Provide the [x, y] coordinate of the cell's center where the given text is located.  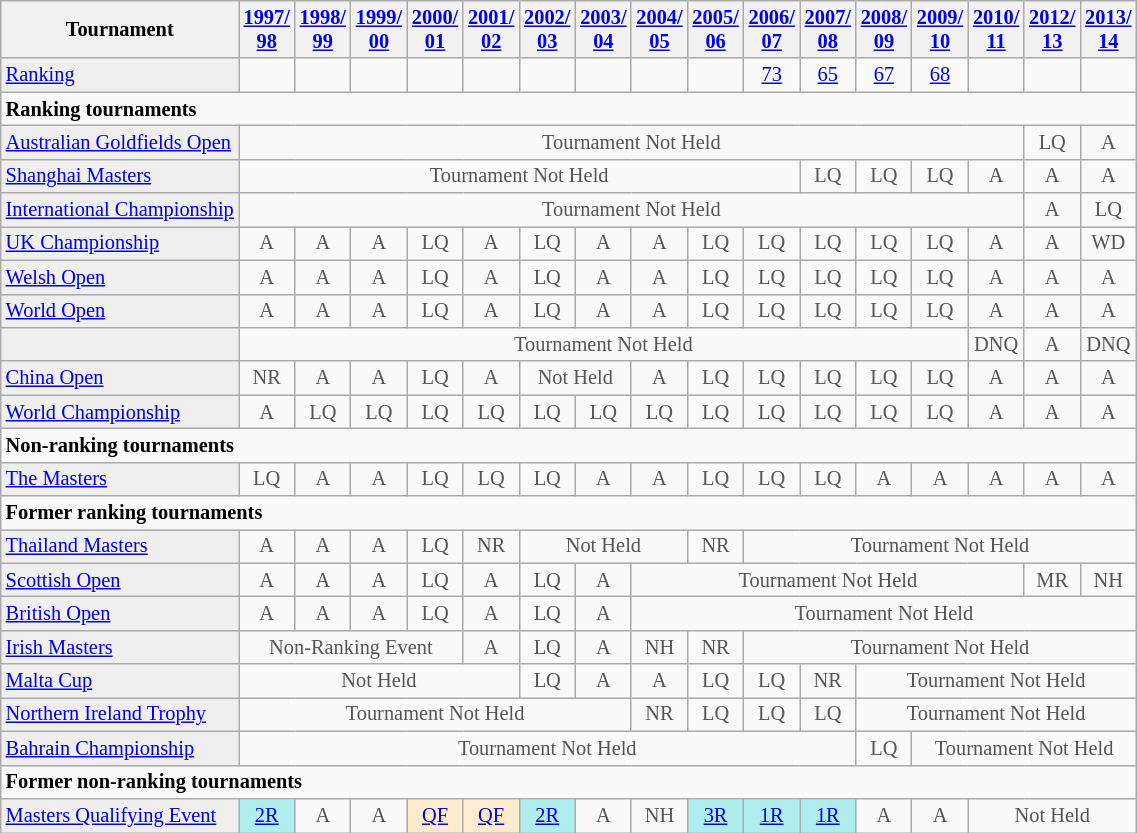
British Open [120, 613]
Former ranking tournaments [569, 513]
MR [1052, 580]
2007/08 [828, 29]
2002/03 [547, 29]
The Masters [120, 479]
Scottish Open [120, 580]
Masters Qualifying Event [120, 815]
2003/04 [603, 29]
2004/05 [659, 29]
2000/01 [435, 29]
2008/09 [884, 29]
2009/10 [940, 29]
1997/98 [267, 29]
73 [772, 75]
Ranking tournaments [569, 109]
World Championship [120, 412]
Former non-ranking tournaments [569, 782]
2012/13 [1052, 29]
WD [1108, 243]
67 [884, 75]
International Championship [120, 210]
Thailand Masters [120, 546]
China Open [120, 378]
65 [828, 75]
Shanghai Masters [120, 176]
UK Championship [120, 243]
Tournament [120, 29]
2001/02 [491, 29]
1998/99 [323, 29]
68 [940, 75]
3R [716, 815]
Australian Goldfields Open [120, 142]
Northern Ireland Trophy [120, 714]
World Open [120, 311]
2006/07 [772, 29]
2010/11 [996, 29]
Irish Masters [120, 647]
Ranking [120, 75]
Non-ranking tournaments [569, 445]
1999/00 [379, 29]
2005/06 [716, 29]
Welsh Open [120, 277]
Non-Ranking Event [351, 647]
2013/14 [1108, 29]
Bahrain Championship [120, 748]
Malta Cup [120, 681]
